Identify which cell holds the provided text, then report its [x, y] central coordinate. 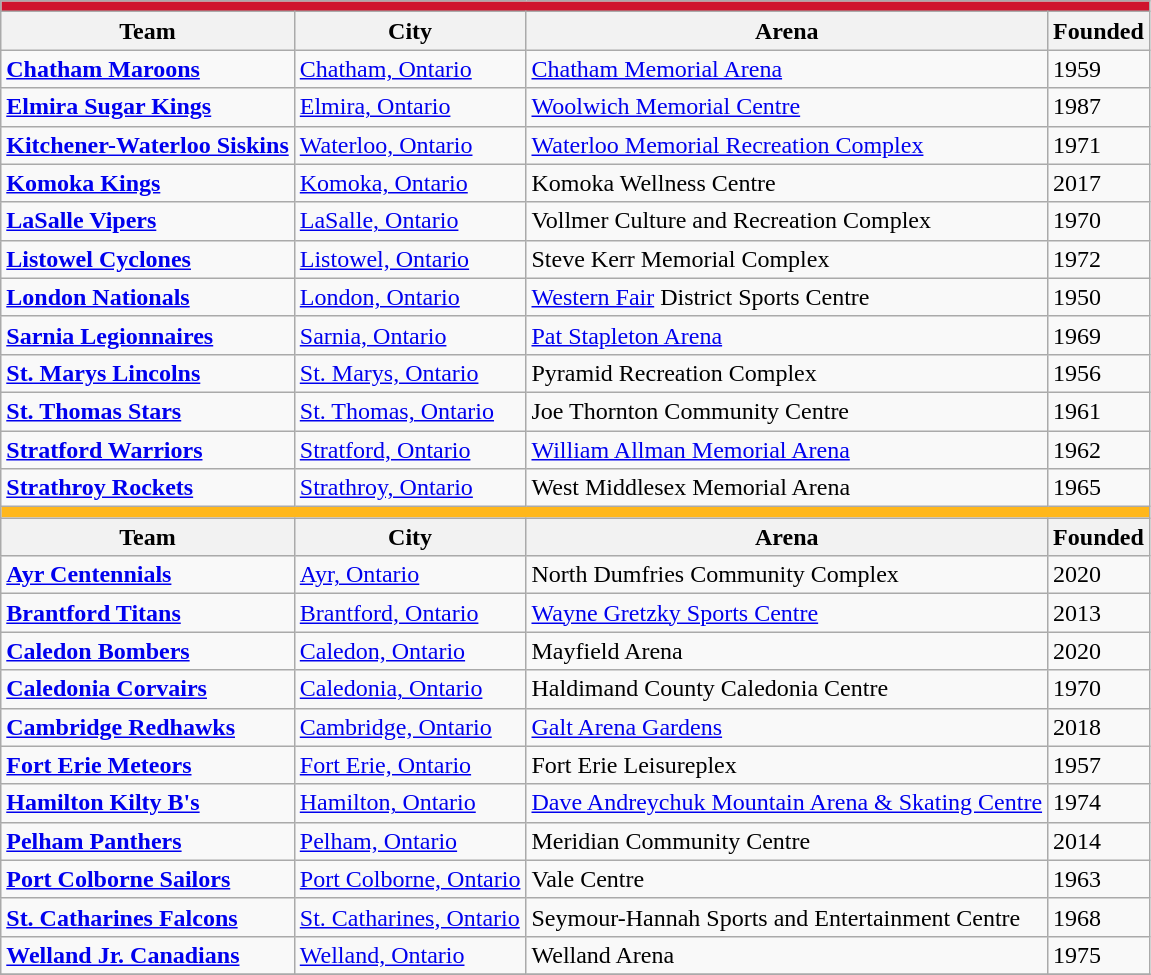
Wayne Gretzky Sports Centre [787, 613]
Stratford, Ontario [410, 449]
Hamilton Kilty B's [148, 803]
1974 [1099, 803]
Elmira Sugar Kings [148, 107]
Elmira, Ontario [410, 107]
Komoka Kings [148, 183]
Chatham Memorial Arena [787, 69]
Cambridge Redhawks [148, 727]
Caledonia, Ontario [410, 689]
1956 [1099, 373]
Galt Arena Gardens [787, 727]
Komoka, Ontario [410, 183]
Welland Arena [787, 955]
St. Marys Lincolns [148, 373]
1959 [1099, 69]
St. Marys, Ontario [410, 373]
Woolwich Memorial Centre [787, 107]
Waterloo, Ontario [410, 145]
1972 [1099, 259]
West Middlesex Memorial Arena [787, 488]
2013 [1099, 613]
1975 [1099, 955]
North Dumfries Community Complex [787, 575]
Hamilton, Ontario [410, 803]
LaSalle Vipers [148, 221]
Fort Erie Meteors [148, 765]
Pat Stapleton Arena [787, 335]
Caledonia Corvairs [148, 689]
Brantford, Ontario [410, 613]
St. Catharines, Ontario [410, 917]
LaSalle, Ontario [410, 221]
London Nationals [148, 297]
William Allman Memorial Arena [787, 449]
Joe Thornton Community Centre [787, 411]
1961 [1099, 411]
London, Ontario [410, 297]
Fort Erie Leisureplex [787, 765]
Listowel, Ontario [410, 259]
Ayr, Ontario [410, 575]
Vale Centre [787, 879]
Meridian Community Centre [787, 841]
Western Fair District Sports Centre [787, 297]
Caledon Bombers [148, 651]
1950 [1099, 297]
St. Thomas Stars [148, 411]
2017 [1099, 183]
Welland Jr. Canadians [148, 955]
Mayfield Arena [787, 651]
Dave Andreychuk Mountain Arena & Skating Centre [787, 803]
Pelham Panthers [148, 841]
Vollmer Culture and Recreation Complex [787, 221]
Caledon, Ontario [410, 651]
Stratford Warriors [148, 449]
Listowel Cyclones [148, 259]
Sarnia, Ontario [410, 335]
1987 [1099, 107]
Chatham Maroons [148, 69]
Waterloo Memorial Recreation Complex [787, 145]
Port Colborne, Ontario [410, 879]
Cambridge, Ontario [410, 727]
St. Thomas, Ontario [410, 411]
Kitchener-Waterloo Siskins [148, 145]
Chatham, Ontario [410, 69]
Pyramid Recreation Complex [787, 373]
Strathroy Rockets [148, 488]
1968 [1099, 917]
Welland, Ontario [410, 955]
Komoka Wellness Centre [787, 183]
St. Catharines Falcons [148, 917]
Sarnia Legionnaires [148, 335]
Strathroy, Ontario [410, 488]
Pelham, Ontario [410, 841]
2014 [1099, 841]
2018 [1099, 727]
1963 [1099, 879]
Steve Kerr Memorial Complex [787, 259]
Haldimand County Caledonia Centre [787, 689]
1965 [1099, 488]
1957 [1099, 765]
Port Colborne Sailors [148, 879]
Brantford Titans [148, 613]
Ayr Centennials [148, 575]
1969 [1099, 335]
1971 [1099, 145]
Fort Erie, Ontario [410, 765]
1962 [1099, 449]
Seymour-Hannah Sports and Entertainment Centre [787, 917]
